Return the (X, Y) coordinate for the center point of the cell that contains the specified text.  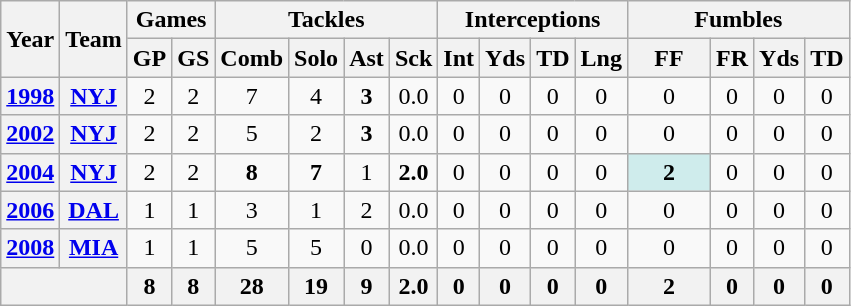
Solo (316, 58)
GS (194, 58)
Games (170, 20)
Year (30, 39)
9 (367, 286)
Ast (367, 58)
GP (149, 58)
Lng (601, 58)
2002 (30, 134)
28 (252, 286)
Int (459, 58)
19 (316, 286)
4 (316, 96)
Fumbles (738, 20)
Interceptions (533, 20)
FF (668, 58)
1998 (30, 96)
DAL (94, 210)
FR (732, 58)
2006 (30, 210)
Sck (413, 58)
Comb (252, 58)
MIA (94, 248)
2008 (30, 248)
Tackles (326, 20)
2004 (30, 172)
Team (94, 39)
